Return [X, Y] of the center of cell containing provided text 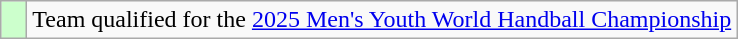
Team qualified for the 2025 Men's Youth World Handball Championship [382, 20]
